Scan for the cell matching the given text and deliver its [x, y] coordinate at center. 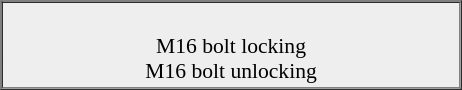
M16 bolt locking [231, 46]
M16 bolt locking M16 bolt unlocking [232, 46]
M16 bolt unlocking [231, 71]
